Identify which cell holds the provided text, then report its (x, y) central coordinate. 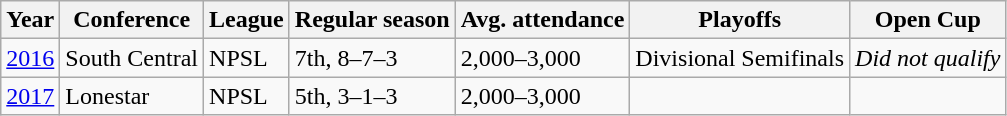
Lonestar (132, 96)
Open Cup (928, 20)
Conference (132, 20)
Avg. attendance (542, 20)
Did not qualify (928, 58)
5th, 3–1–3 (372, 96)
Playoffs (740, 20)
2017 (30, 96)
League (247, 20)
Year (30, 20)
Regular season (372, 20)
South Central (132, 58)
Divisional Semifinals (740, 58)
7th, 8–7–3 (372, 58)
2016 (30, 58)
